Return [x, y] of the center of cell containing provided text 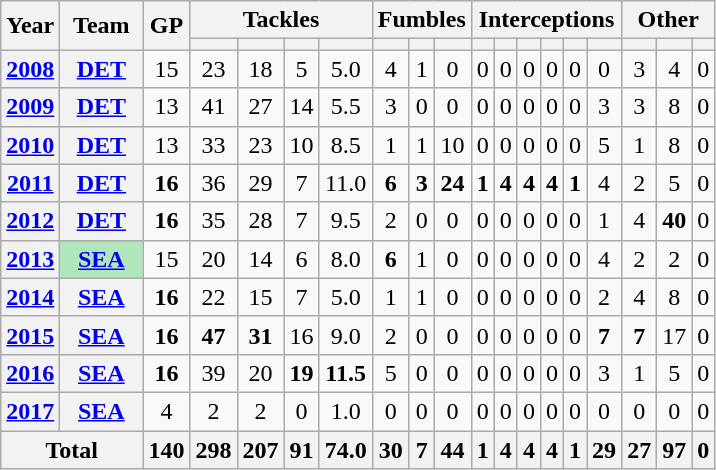
2011 [30, 183]
36 [214, 183]
33 [214, 145]
35 [214, 221]
207 [260, 449]
11.5 [346, 373]
44 [452, 449]
1.0 [346, 411]
28 [260, 221]
Interceptions [546, 20]
91 [302, 449]
17 [674, 335]
47 [214, 335]
40 [674, 221]
2015 [30, 335]
9.0 [346, 335]
Total [72, 449]
2017 [30, 411]
2009 [30, 107]
Fumbles [422, 20]
Tackles [281, 20]
Year [30, 26]
2008 [30, 69]
18 [260, 69]
2016 [30, 373]
39 [214, 373]
298 [214, 449]
97 [674, 449]
41 [214, 107]
24 [452, 183]
8.5 [346, 145]
31 [260, 335]
140 [166, 449]
GP [166, 26]
30 [390, 449]
74.0 [346, 449]
22 [214, 297]
2013 [30, 259]
9.5 [346, 221]
11.0 [346, 183]
2012 [30, 221]
19 [302, 373]
Other [668, 20]
Team [102, 26]
5.5 [346, 107]
2010 [30, 145]
2014 [30, 297]
8.0 [346, 259]
